Detect which cell encompasses the target text, then output its (x, y) center coordinate. 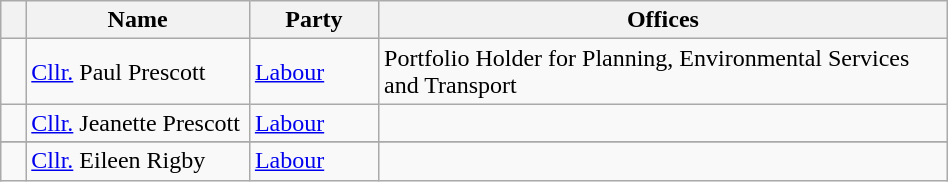
Offices (664, 20)
Cllr. Jeanette Prescott (138, 123)
Cllr. Paul Prescott (138, 72)
Cllr. Eileen Rigby (138, 161)
Portfolio Holder for Planning, Environmental Services and Transport (664, 72)
Name (138, 20)
Party (314, 20)
